Locate the cell with the specified text and output its [x, y] center coordinate. 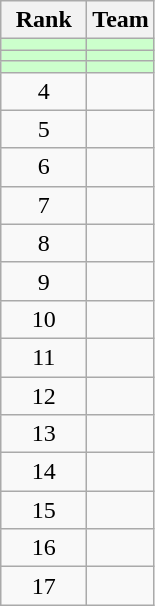
11 [44, 357]
9 [44, 281]
17 [44, 586]
12 [44, 395]
6 [44, 167]
14 [44, 472]
Team [121, 20]
5 [44, 129]
16 [44, 548]
15 [44, 510]
4 [44, 91]
10 [44, 319]
7 [44, 205]
13 [44, 434]
Rank [44, 20]
8 [44, 243]
